Return the (X, Y) coordinate for the center point of the cell that contains the specified text.  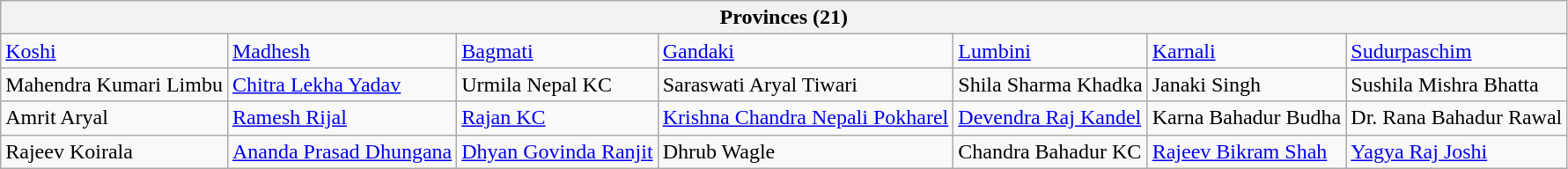
Dhyan Govinda Ranjit (557, 151)
Ramesh Rijal (342, 118)
Chandra Bahadur KC (1050, 151)
Rajeev Bikram Shah (1247, 151)
Shila Sharma Khadka (1050, 84)
Saraswati Aryal Tiwari (806, 84)
Krishna Chandra Nepali Pokharel (806, 118)
Karna Bahadur Budha (1247, 118)
Provinces (21) (784, 18)
Sudurpaschim (1456, 51)
Devendra Raj Kandel (1050, 118)
Chitra Lekha Yadav (342, 84)
Sushila Mishra Bhatta (1456, 84)
Karnali (1247, 51)
Amrit Aryal (114, 118)
Yagya Raj Joshi (1456, 151)
Urmila Nepal KC (557, 84)
Mahendra Kumari Limbu (114, 84)
Gandaki (806, 51)
Rajan KC (557, 118)
Koshi (114, 51)
Janaki Singh (1247, 84)
Lumbini (1050, 51)
Rajeev Koirala (114, 151)
Dhrub Wagle (806, 151)
Bagmati (557, 51)
Dr. Rana Bahadur Rawal (1456, 118)
Madhesh (342, 51)
Ananda Prasad Dhungana (342, 151)
